Provide the (X, Y) coordinate of the cell's center where the given text is located.  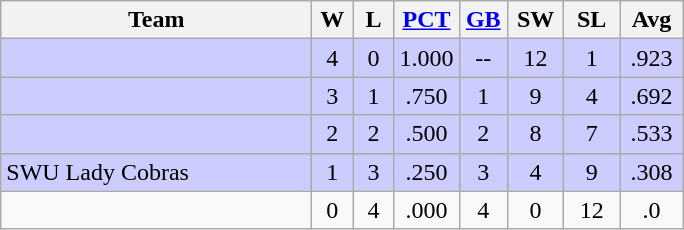
.308 (652, 172)
.692 (652, 96)
SL (592, 20)
Team (156, 20)
PCT (426, 20)
7 (592, 134)
8 (536, 134)
SW (536, 20)
W (332, 20)
Avg (652, 20)
.000 (426, 210)
.923 (652, 58)
-- (484, 58)
.750 (426, 96)
.500 (426, 134)
GB (484, 20)
1.000 (426, 58)
.250 (426, 172)
.0 (652, 210)
.533 (652, 134)
L (374, 20)
SWU Lady Cobras (156, 172)
